Output the (x, y) coordinate of the center of the cell containing the given text.  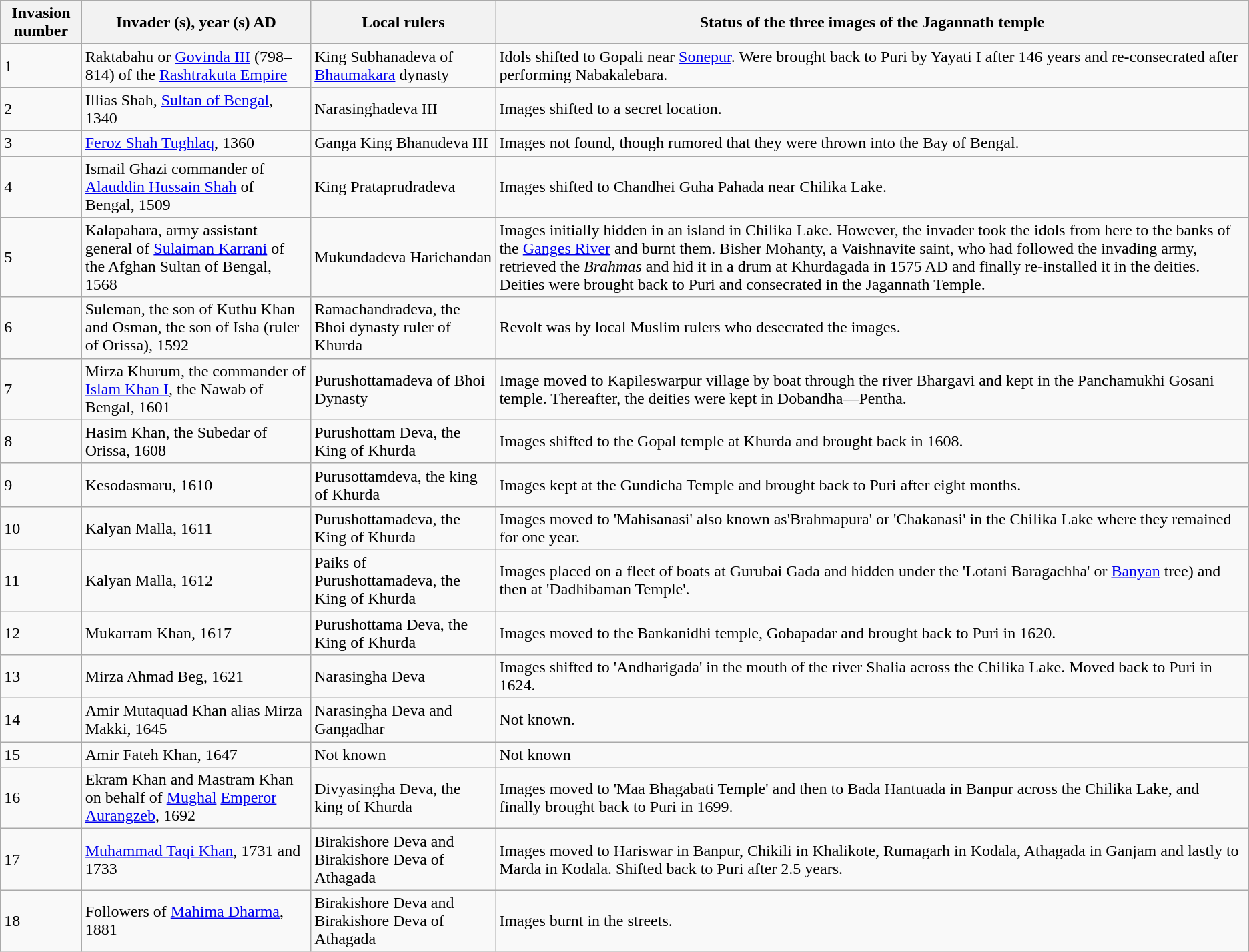
Feroz Shah Tughlaq, 1360 (196, 143)
Followers of Mahima Dharma, 1881 (196, 921)
Idols shifted to Gopali near Sonepur. Were brought back to Puri by Yayati I after 146 years and re-consecrated after performing Nabakalebara. (872, 65)
Status of the three images of the Jagannath temple (872, 23)
Kalapahara, army assistant general of Sulaiman Karrani of the Afghan Sultan of Bengal, 1568 (196, 258)
18 (41, 921)
Suleman, the son of Kuthu Khan and Osman, the son of Isha (ruler of Orissa), 1592 (196, 328)
10 (41, 528)
Images shifted to 'Andharigada' in the mouth of the river Shalia across the Chilika Lake. Moved back to Puri in 1624. (872, 676)
Local rulers (403, 23)
Raktabahu or Govinda III (798–814) of the Rashtrakuta Empire (196, 65)
Mirza Ahmad Beg, 1621 (196, 676)
12 (41, 632)
17 (41, 859)
Purusottamdeva, the king of Khurda (403, 484)
King Subhanadeva of Bhaumakara dynasty (403, 65)
Images moved to the Bankanidhi temple, Gobapadar and brought back to Puri in 1620. (872, 632)
15 (41, 755)
Images not found, though rumored that they were thrown into the Bay of Bengal. (872, 143)
9 (41, 484)
Revolt was by local Muslim rulers who desecrated the images. (872, 328)
Ganga King Bhanudeva III (403, 143)
11 (41, 580)
Mukarram Khan, 1617 (196, 632)
14 (41, 721)
Purushottam Deva, the King of Khurda (403, 442)
1 (41, 65)
Narasingha Deva (403, 676)
Divyasingha Deva, the king of Khurda (403, 798)
Images moved to 'Maa Bhagabati Temple' and then to Bada Hantuada in Banpur across the Chilika Lake, and finally brought back to Puri in 1699. (872, 798)
Images burnt in the streets. (872, 921)
3 (41, 143)
Narasinghadeva III (403, 109)
Amir Fateh Khan, 1647 (196, 755)
Illias Shah, Sultan of Bengal, 1340 (196, 109)
6 (41, 328)
Images placed on a fleet of boats at Gurubai Gada and hidden under the 'Lotani Baragachha' or Banyan tree) and then at 'Dadhibaman Temple'. (872, 580)
Images moved to 'Mahisanasi' also known as'Brahmapura' or 'Chakanasi' in the Chilika Lake where they remained for one year. (872, 528)
Invasion number (41, 23)
Purushottamadeva, the King of Khurda (403, 528)
Kalyan Malla, 1612 (196, 580)
Images kept at the Gundicha Temple and brought back to Puri after eight months. (872, 484)
Purushottamadeva of Bhoi Dynasty (403, 389)
Mirza Khurum, the commander of Islam Khan I, the Nawab of Bengal, 1601 (196, 389)
Paiks of Purushottamadeva, the King of Khurda (403, 580)
4 (41, 187)
5 (41, 258)
Hasim Khan, the Subedar of Orissa, 1608 (196, 442)
Invader (s), year (s) AD (196, 23)
7 (41, 389)
8 (41, 442)
Not known. (872, 721)
Ramachandradeva, the Bhoi dynasty ruler of Khurda (403, 328)
King Prataprudradeva (403, 187)
Kalyan Malla, 1611 (196, 528)
Ismail Ghazi commander of Alauddin Hussain Shah of Bengal, 1509 (196, 187)
13 (41, 676)
Muhammad Taqi Khan, 1731 and 1733 (196, 859)
Images shifted to the Gopal temple at Khurda and brought back in 1608. (872, 442)
Images shifted to a secret location. (872, 109)
Narasingha Deva and Gangadhar (403, 721)
16 (41, 798)
Ekram Khan and Mastram Khan on behalf of Mughal Emperor Aurangzeb, 1692 (196, 798)
Amir Mutaquad Khan alias Mirza Makki, 1645 (196, 721)
Images shifted to Chandhei Guha Pahada near Chilika Lake. (872, 187)
Mukundadeva Harichandan (403, 258)
Purushottama Deva, the King of Khurda (403, 632)
Kesodasmaru, 1610 (196, 484)
2 (41, 109)
